For the text-containing cell, return its midpoint in [X, Y] coordinate format. 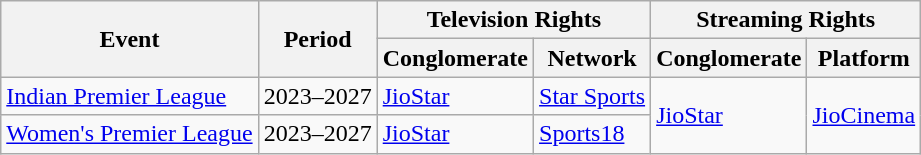
Streaming Rights [786, 20]
Sports18 [592, 134]
Period [318, 39]
Star Sports [592, 96]
JioCinema [864, 115]
Women's Premier League [130, 134]
Television Rights [514, 20]
Network [592, 58]
Platform [864, 58]
Indian Premier League [130, 96]
Event [130, 39]
